Pinpoint the cell where the given text exists, returning its (X, Y) midpoint coordinate. 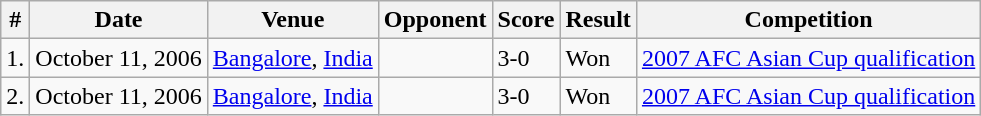
Venue (292, 20)
Score (526, 20)
Opponent (435, 20)
2. (16, 96)
1. (16, 58)
Result (598, 20)
Date (118, 20)
Competition (808, 20)
# (16, 20)
